Scan for the cell matching the given text and deliver its (X, Y) coordinate at center. 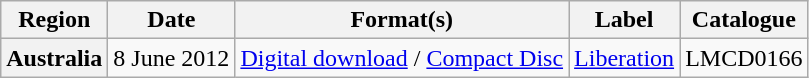
Digital download / Compact Disc (402, 58)
Region (54, 20)
Date (172, 20)
Format(s) (402, 20)
Catalogue (744, 20)
Liberation (624, 58)
Australia (54, 58)
8 June 2012 (172, 58)
LMCD0166 (744, 58)
Label (624, 20)
